Pinpoint the cell where the given text exists, returning its (X, Y) midpoint coordinate. 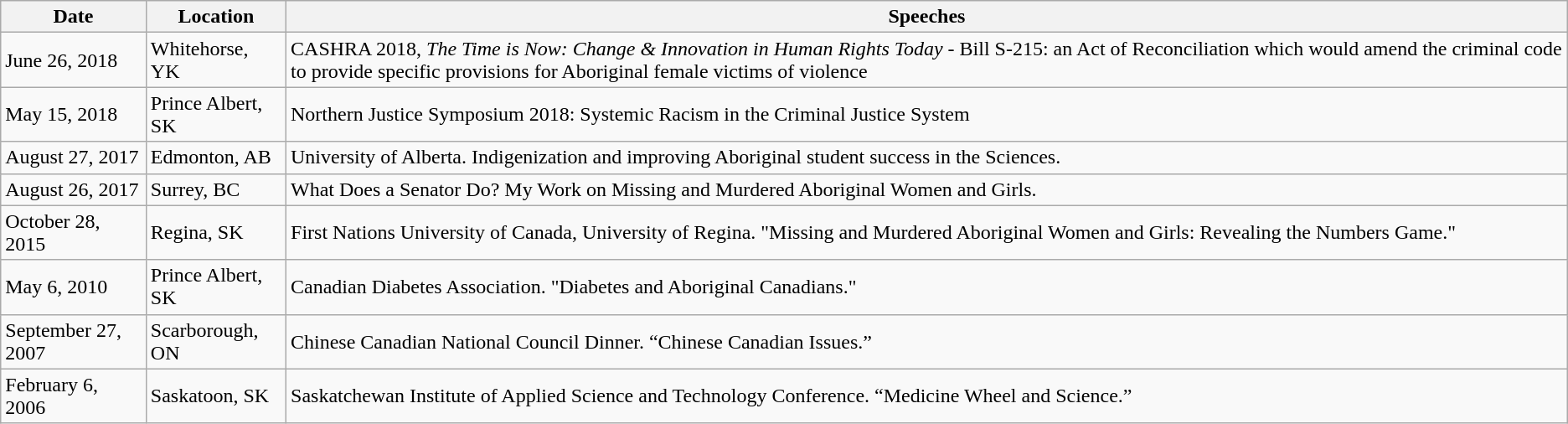
Location (216, 17)
August 27, 2017 (74, 158)
Northern Justice Symposium 2018: Systemic Racism in the Criminal Justice System (927, 114)
Speeches (927, 17)
What Does a Senator Do? My Work on Missing and Murdered Aboriginal Women and Girls. (927, 189)
First Nations University of Canada, University of Regina. "Missing and Murdered Aboriginal Women and Girls: Revealing the Numbers Game." (927, 233)
September 27, 2007 (74, 342)
Regina, SK (216, 233)
May 6, 2010 (74, 287)
June 26, 2018 (74, 60)
University of Alberta. Indigenization and improving Aboriginal student success in the Sciences. (927, 158)
Saskatoon, SK (216, 396)
Scarborough, ON (216, 342)
May 15, 2018 (74, 114)
Saskatchewan Institute of Applied Science and Technology Conference. “Medicine Wheel and Science.” (927, 396)
Canadian Diabetes Association. "Diabetes and Aboriginal Canadians." (927, 287)
Edmonton, AB (216, 158)
Whitehorse, YK (216, 60)
August 26, 2017 (74, 189)
February 6, 2006 (74, 396)
October 28, 2015 (74, 233)
Surrey, BC (216, 189)
Date (74, 17)
Chinese Canadian National Council Dinner. “Chinese Canadian Issues.” (927, 342)
